Pinpoint the cell where the given text exists, returning its [X, Y] midpoint coordinate. 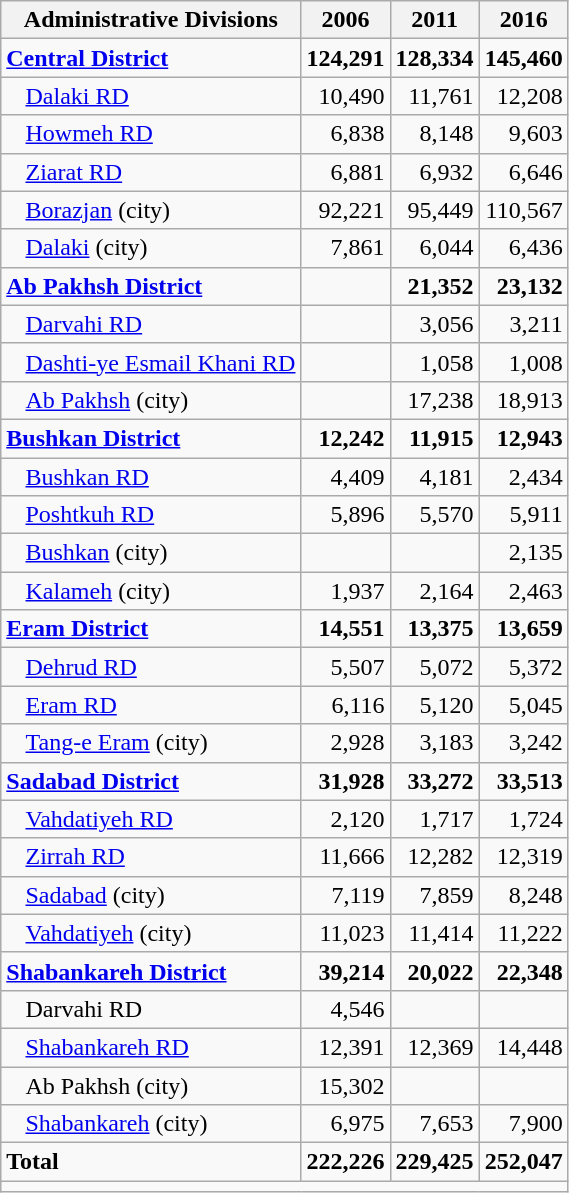
Shabankareh RD [151, 1047]
23,132 [524, 286]
5,045 [524, 705]
39,214 [346, 971]
Shabankareh (city) [151, 1124]
5,507 [346, 667]
Shabankareh District [151, 971]
11,222 [524, 933]
12,242 [346, 438]
252,047 [524, 1162]
124,291 [346, 58]
8,248 [524, 895]
Sadabad District [151, 781]
5,372 [524, 667]
22,348 [524, 971]
Total [151, 1162]
2,434 [524, 477]
Eram RD [151, 705]
31,928 [346, 781]
1,008 [524, 362]
6,436 [524, 248]
Vahdatiyeh RD [151, 819]
21,352 [434, 286]
9,603 [524, 134]
Borazjan (city) [151, 210]
145,460 [524, 58]
92,221 [346, 210]
Dashti-ye Esmail Khani RD [151, 362]
229,425 [434, 1162]
Administrative Divisions [151, 20]
7,859 [434, 895]
Sadabad (city) [151, 895]
11,761 [434, 96]
Bushkan District [151, 438]
4,181 [434, 477]
Poshtkuh RD [151, 515]
6,116 [346, 705]
1,937 [346, 591]
Central District [151, 58]
Dalaki RD [151, 96]
Dalaki (city) [151, 248]
7,119 [346, 895]
5,072 [434, 667]
6,838 [346, 134]
11,023 [346, 933]
6,881 [346, 172]
Vahdatiyeh (city) [151, 933]
6,044 [434, 248]
Howmeh RD [151, 134]
12,319 [524, 857]
11,666 [346, 857]
222,226 [346, 1162]
2011 [434, 20]
2,164 [434, 591]
3,056 [434, 324]
12,369 [434, 1047]
Tang-e Eram (city) [151, 743]
12,282 [434, 857]
6,646 [524, 172]
3,242 [524, 743]
2,120 [346, 819]
33,513 [524, 781]
2,135 [524, 553]
2006 [346, 20]
20,022 [434, 971]
14,551 [346, 629]
7,653 [434, 1124]
3,211 [524, 324]
14,448 [524, 1047]
33,272 [434, 781]
Bushkan (city) [151, 553]
15,302 [346, 1085]
1,717 [434, 819]
Kalameh (city) [151, 591]
5,911 [524, 515]
18,913 [524, 400]
7,861 [346, 248]
Zirrah RD [151, 857]
7,900 [524, 1124]
Ziarat RD [151, 172]
Eram District [151, 629]
4,409 [346, 477]
1,058 [434, 362]
Dehrud RD [151, 667]
Ab Pakhsh District [151, 286]
12,391 [346, 1047]
128,334 [434, 58]
5,570 [434, 515]
110,567 [524, 210]
11,414 [434, 933]
2,928 [346, 743]
17,238 [434, 400]
5,896 [346, 515]
Bushkan RD [151, 477]
1,724 [524, 819]
4,546 [346, 1009]
6,932 [434, 172]
2016 [524, 20]
2,463 [524, 591]
11,915 [434, 438]
6,975 [346, 1124]
3,183 [434, 743]
12,943 [524, 438]
13,659 [524, 629]
12,208 [524, 96]
95,449 [434, 210]
10,490 [346, 96]
8,148 [434, 134]
5,120 [434, 705]
13,375 [434, 629]
